Pinpoint the cell where the given text exists, returning its (x, y) midpoint coordinate. 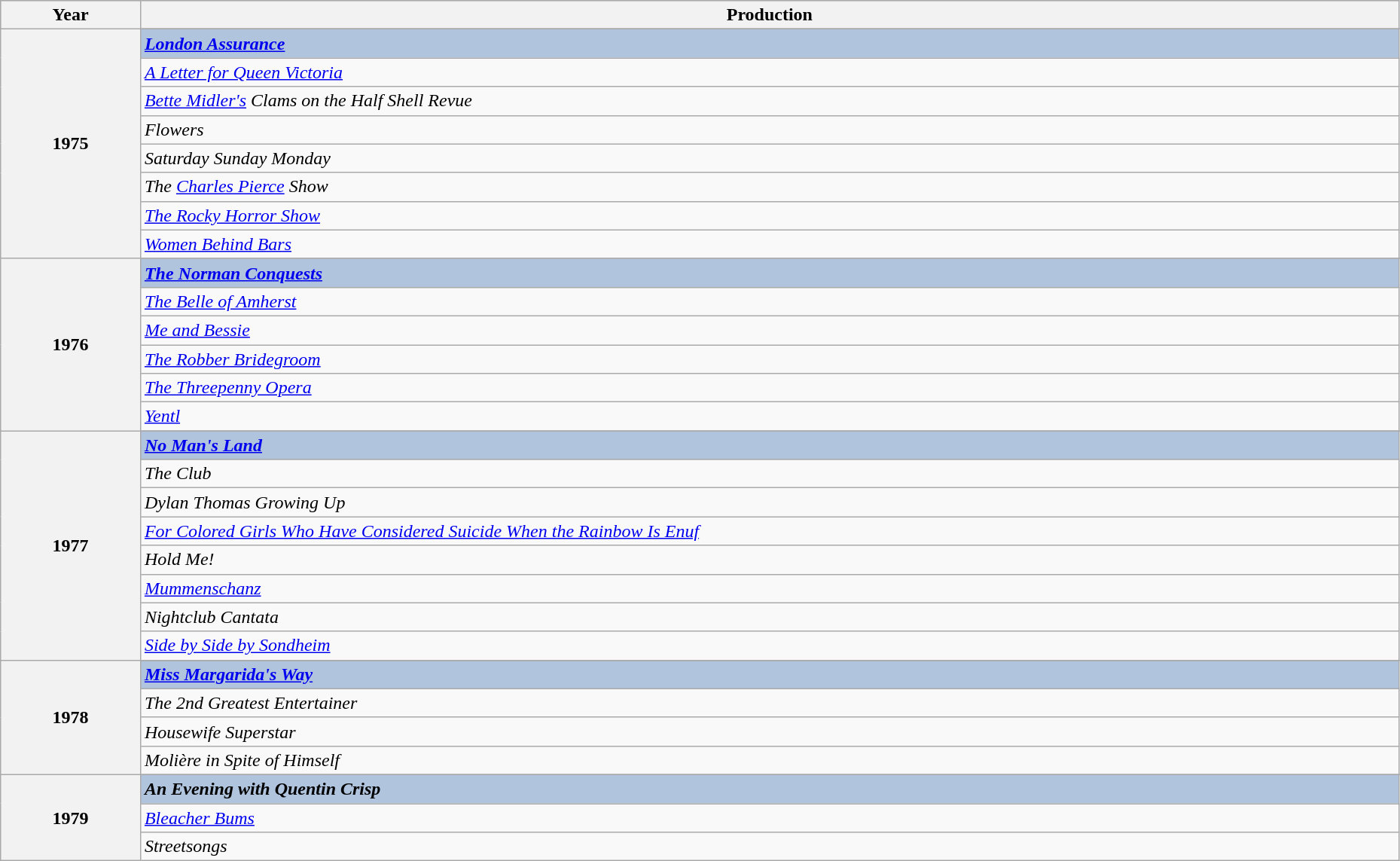
Mummenschanz (770, 588)
The 2nd Greatest Entertainer (770, 703)
Molière in Spite of Himself (770, 760)
The Threepenny Opera (770, 388)
1976 (71, 344)
For Colored Girls Who Have Considered Suicide When the Rainbow Is Enuf (770, 531)
Streetsongs (770, 847)
1977 (71, 545)
Saturday Sunday Monday (770, 158)
The Belle of Amherst (770, 301)
Me and Bessie (770, 330)
An Evening with Quentin Crisp (770, 789)
Flowers (770, 130)
London Assurance (770, 44)
Dylan Thomas Growing Up (770, 502)
A Letter for Queen Victoria (770, 72)
Hold Me! (770, 560)
Women Behind Bars (770, 244)
Year (71, 15)
Production (770, 15)
Housewife Superstar (770, 731)
The Club (770, 474)
The Norman Conquests (770, 273)
The Robber Bridegroom (770, 359)
No Man's Land (770, 445)
The Charles Pierce Show (770, 187)
Side by Side by Sondheim (770, 646)
Nightclub Cantata (770, 617)
1979 (71, 817)
1978 (71, 717)
Miss Margarida's Way (770, 674)
The Rocky Horror Show (770, 215)
Bleacher Bums (770, 817)
Yentl (770, 417)
1975 (71, 144)
Bette Midler's Clams on the Half Shell Revue (770, 101)
